Locate the cell with the specified text and output its [X, Y] center coordinate. 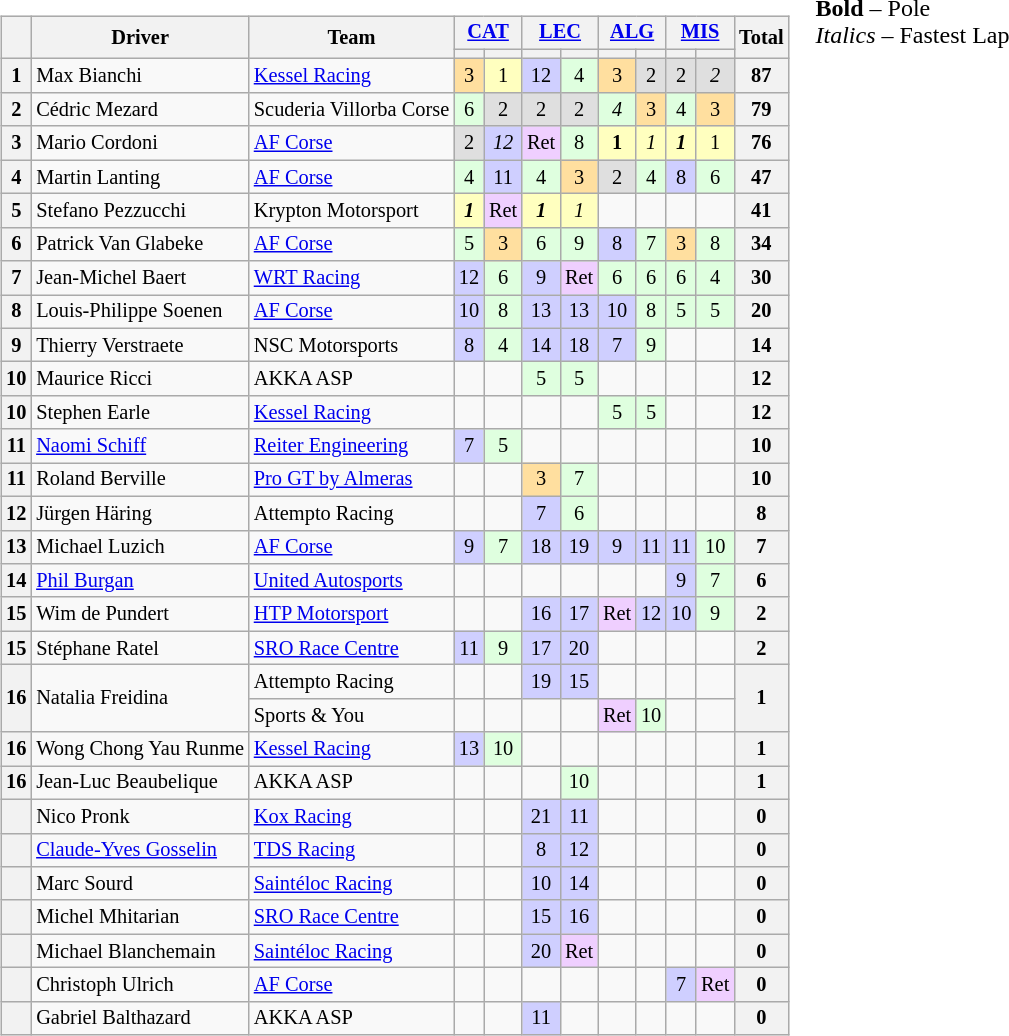
Martin Lanting [140, 177]
41 [761, 211]
Naomi Schiff [140, 446]
Jean-Luc Beaubelique [140, 783]
76 [761, 143]
Michel Mhitarian [140, 917]
CAT [488, 33]
87 [761, 76]
Jean-Michel Baert [140, 278]
Stéphane Ratel [140, 648]
Stefano Pezzucchi [140, 211]
Team [352, 38]
NSC Motorsports [352, 345]
Michael Luzich [140, 547]
Natalia Freidina [140, 698]
Gabriel Balthazard [140, 1018]
Marc Sourd [140, 884]
Thierry Verstraete [140, 345]
Kox Racing [352, 816]
Mario Cordoni [140, 143]
Wong Chong Yau Runme [140, 749]
WRT Racing [352, 278]
Christoph Ulrich [140, 985]
United Autosports [352, 581]
Wim de Pundert [140, 614]
79 [761, 110]
Pro GT by Almeras [352, 480]
Sports & You [352, 715]
Nico Pronk [140, 816]
MIS [700, 33]
Reiter Engineering [352, 446]
Jürgen Häring [140, 513]
Roland Berville [140, 480]
Cédric Mezard [140, 110]
HTP Motorsport [352, 614]
30 [761, 278]
Phil Burgan [140, 581]
Krypton Motorsport [352, 211]
Total [761, 38]
Max Bianchi [140, 76]
ALG [632, 33]
Claude-Yves Gosselin [140, 850]
Scuderia Villorba Corse [352, 110]
21 [541, 816]
Michael Blanchemain [140, 951]
LEC [560, 33]
Maurice Ricci [140, 379]
Patrick Van Glabeke [140, 244]
Louis-Philippe Soenen [140, 312]
Stephen Earle [140, 413]
TDS Racing [352, 850]
34 [761, 244]
Driver [140, 38]
47 [761, 177]
